For the text-containing cell, return its midpoint in [x, y] coordinate format. 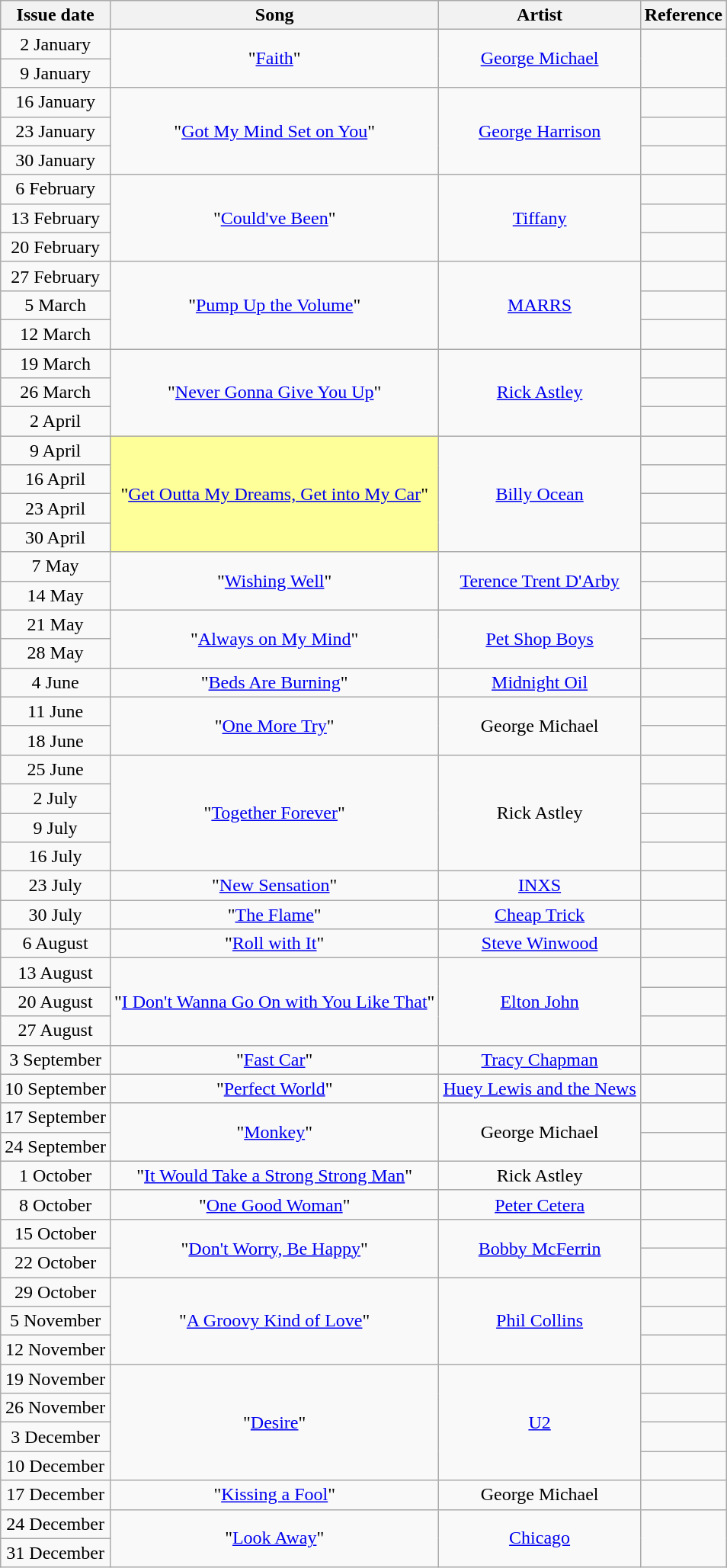
Issue date [56, 15]
23 July [56, 886]
27 February [56, 276]
Song [274, 15]
16 April [56, 479]
15 October [56, 1233]
"The Flame" [274, 915]
4 June [56, 682]
6 August [56, 944]
17 September [56, 1117]
"Kissing a Fool" [274, 1495]
Bobby McFerrin [540, 1248]
"Roll with It" [274, 944]
"New Sensation" [274, 886]
Pet Shop Boys [540, 639]
22 October [56, 1262]
28 May [56, 653]
2 April [56, 422]
18 June [56, 740]
Chicago [540, 1538]
"One More Try" [274, 726]
"Perfect World" [274, 1089]
"Could've Been" [274, 218]
31 December [56, 1553]
1 October [56, 1175]
3 December [56, 1437]
23 April [56, 508]
25 June [56, 769]
"Faith" [274, 59]
9 April [56, 451]
"Desire" [274, 1422]
16 January [56, 102]
"Always on My Mind" [274, 639]
"Get Outta My Dreams, Get into My Car" [274, 494]
Artist [540, 15]
19 March [56, 364]
26 November [56, 1408]
Cheap Trick [540, 915]
14 May [56, 595]
Terence Trent D'Arby [540, 581]
Billy Ocean [540, 494]
Midnight Oil [540, 682]
"It Would Take a Strong Strong Man" [274, 1175]
5 March [56, 305]
16 July [56, 857]
"A Groovy Kind of Love" [274, 1321]
30 July [56, 915]
"I Don't Wanna Go On with You Like That" [274, 1002]
24 September [56, 1146]
Reference [683, 15]
9 January [56, 73]
"Don't Worry, Be Happy" [274, 1248]
30 January [56, 160]
"Pump Up the Volume" [274, 305]
Elton John [540, 1002]
12 November [56, 1350]
19 November [56, 1379]
30 April [56, 537]
"Fast Car" [274, 1060]
8 October [56, 1204]
George Harrison [540, 131]
Peter Cetera [540, 1204]
21 May [56, 624]
MARRS [540, 305]
2 July [56, 798]
26 March [56, 393]
24 December [56, 1524]
"One Good Woman" [274, 1204]
12 March [56, 334]
5 November [56, 1321]
23 January [56, 131]
"Monkey" [274, 1132]
13 August [56, 973]
10 December [56, 1466]
Phil Collins [540, 1321]
11 June [56, 711]
"Never Gonna Give You Up" [274, 393]
Tracy Chapman [540, 1060]
29 October [56, 1292]
27 August [56, 1031]
13 February [56, 218]
20 February [56, 247]
"Look Away" [274, 1538]
17 December [56, 1495]
Steve Winwood [540, 944]
Tiffany [540, 218]
7 May [56, 566]
6 February [56, 189]
2 January [56, 44]
3 September [56, 1060]
U2 [540, 1422]
10 September [56, 1089]
Huey Lewis and the News [540, 1089]
"Together Forever" [274, 813]
20 August [56, 1002]
"Got My Mind Set on You" [274, 131]
9 July [56, 827]
INXS [540, 886]
"Beds Are Burning" [274, 682]
"Wishing Well" [274, 581]
